Return (x, y) of the center of cell containing provided text 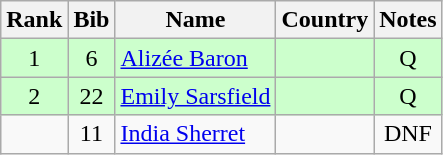
DNF (408, 134)
Country (325, 20)
India Sherret (196, 134)
Emily Sarsfield (196, 96)
Bib (92, 20)
22 (92, 96)
11 (92, 134)
Notes (408, 20)
Alizée Baron (196, 58)
1 (34, 58)
6 (92, 58)
Name (196, 20)
Rank (34, 20)
2 (34, 96)
